Scan for the cell matching the given text and deliver its (x, y) coordinate at center. 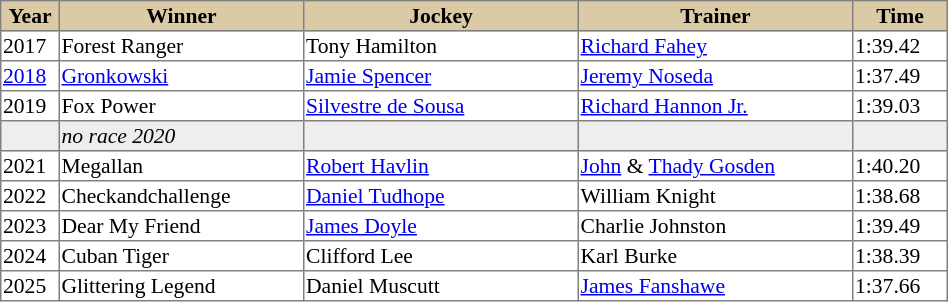
2019 (30, 106)
Winner (181, 16)
Jeremy Noseda (715, 76)
Jockey (441, 16)
no race 2020 (181, 136)
Dear My Friend (181, 226)
Megallan (181, 166)
1:39.03 (900, 106)
2021 (30, 166)
Silvestre de Sousa (441, 106)
2025 (30, 286)
2017 (30, 46)
Jamie Spencer (441, 76)
1:38.68 (900, 196)
2023 (30, 226)
2022 (30, 196)
2024 (30, 256)
Trainer (715, 16)
James Fanshawe (715, 286)
Time (900, 16)
Daniel Tudhope (441, 196)
Tony Hamilton (441, 46)
Glittering Legend (181, 286)
Clifford Lee (441, 256)
Robert Havlin (441, 166)
Checkandchallenge (181, 196)
William Knight (715, 196)
1:40.20 (900, 166)
Charlie Johnston (715, 226)
John & Thady Gosden (715, 166)
1:37.66 (900, 286)
Year (30, 16)
Richard Hannon Jr. (715, 106)
Forest Ranger (181, 46)
Fox Power (181, 106)
Cuban Tiger (181, 256)
Gronkowski (181, 76)
2018 (30, 76)
1:39.42 (900, 46)
Richard Fahey (715, 46)
1:39.49 (900, 226)
Daniel Muscutt (441, 286)
Karl Burke (715, 256)
James Doyle (441, 226)
1:38.39 (900, 256)
1:37.49 (900, 76)
